Capture the cell that displays the provided text and extract its [x, y] central coordinate. 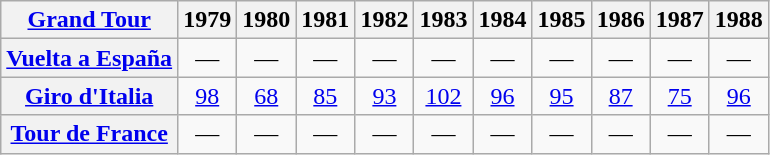
93 [384, 96]
102 [444, 96]
1979 [208, 20]
1983 [444, 20]
Tour de France [90, 134]
1981 [326, 20]
95 [562, 96]
98 [208, 96]
75 [680, 96]
87 [620, 96]
Grand Tour [90, 20]
1987 [680, 20]
1980 [266, 20]
Vuelta a España [90, 58]
1986 [620, 20]
85 [326, 96]
1988 [738, 20]
Giro d'Italia [90, 96]
1985 [562, 20]
1984 [502, 20]
68 [266, 96]
1982 [384, 20]
